Return the [x, y] coordinate for the center point of the cell that contains the specified text.  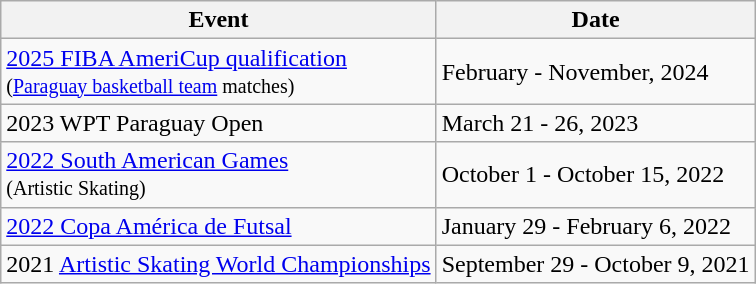
January 29 - February 6, 2022 [596, 226]
2025 FIBA AmeriCup qualification(Paraguay basketball team matches) [218, 72]
2023 WPT Paraguay Open [218, 123]
Event [218, 20]
March 21 - 26, 2023 [596, 123]
October 1 - October 15, 2022 [596, 174]
September 29 - October 9, 2021 [596, 264]
February - November, 2024 [596, 72]
2021 Artistic Skating World Championships [218, 264]
2022 South American Games(Artistic Skating) [218, 174]
2022 Copa América de Futsal [218, 226]
Date [596, 20]
